Return the [X, Y] coordinate for the center point of the cell that contains the specified text.  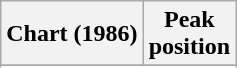
Chart (1986) [72, 34]
Peakposition [189, 34]
